Pinpoint the cell where the given text exists, returning its (x, y) midpoint coordinate. 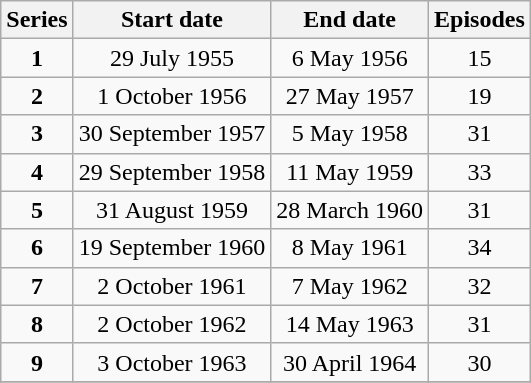
34 (480, 248)
Start date (172, 20)
8 May 1961 (350, 248)
11 May 1959 (350, 172)
33 (480, 172)
31 August 1959 (172, 210)
2 October 1961 (172, 286)
5 May 1958 (350, 134)
2 October 1962 (172, 324)
5 (37, 210)
30 September 1957 (172, 134)
14 May 1963 (350, 324)
4 (37, 172)
32 (480, 286)
7 May 1962 (350, 286)
Episodes (480, 20)
9 (37, 362)
29 September 1958 (172, 172)
3 October 1963 (172, 362)
1 October 1956 (172, 96)
28 March 1960 (350, 210)
7 (37, 286)
29 July 1955 (172, 58)
19 September 1960 (172, 248)
30 (480, 362)
3 (37, 134)
19 (480, 96)
6 May 1956 (350, 58)
End date (350, 20)
15 (480, 58)
1 (37, 58)
27 May 1957 (350, 96)
30 April 1964 (350, 362)
Series (37, 20)
6 (37, 248)
8 (37, 324)
2 (37, 96)
